Extract the [x, y] coordinate from the center of the cell holding the provided text.  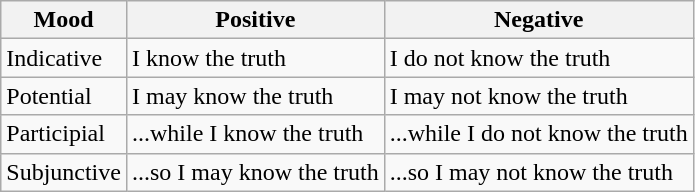
Mood [64, 20]
Subjunctive [64, 172]
Positive [255, 20]
...so I may know the truth [255, 172]
Negative [538, 20]
Potential [64, 96]
I may know the truth [255, 96]
I may not know the truth [538, 96]
...while I do not know the truth [538, 134]
...so I may not know the truth [538, 172]
...while I know the truth [255, 134]
Indicative [64, 58]
I know the truth [255, 58]
Participial [64, 134]
I do not know the truth [538, 58]
